Pinpoint the cell where the given text exists, returning its (x, y) midpoint coordinate. 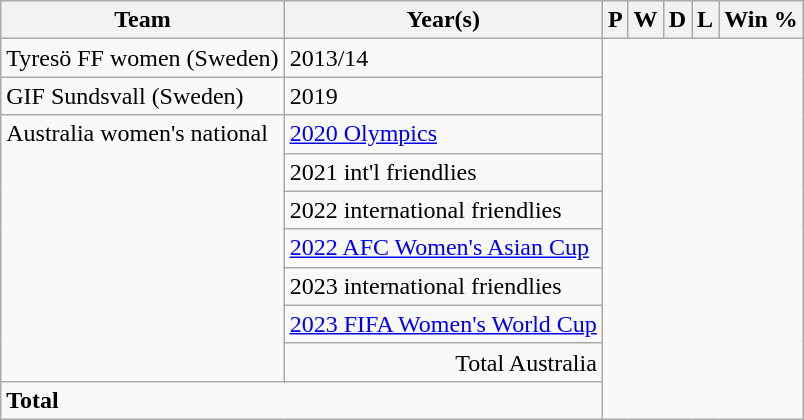
Year(s) (443, 20)
2022 AFC Women's Asian Cup (443, 248)
L (706, 20)
Win % (762, 20)
GIF Sundsvall (Sweden) (142, 96)
Tyresö FF women (Sweden) (142, 58)
W (646, 20)
2021 int'l friendlies (443, 172)
Total (302, 400)
Team (142, 20)
Australia women's national (142, 248)
2020 Olympics (443, 134)
2013/14 (443, 58)
2022 international friendlies (443, 210)
D (677, 20)
2023 FIFA Women's World Cup (443, 324)
P (615, 20)
Total Australia (443, 362)
2019 (443, 96)
2023 international friendlies (443, 286)
